Locate the cell with the specified text and output its (X, Y) center coordinate. 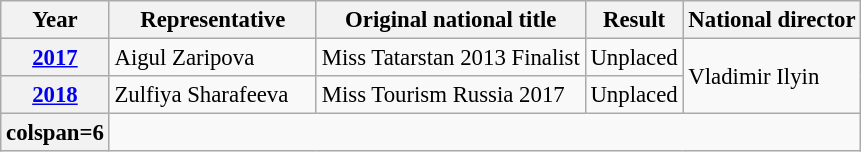
Year (55, 20)
Vladimir Ilyin (772, 76)
Aigul Zaripova (212, 58)
Original national title (450, 20)
National director (772, 20)
Zulfiya Sharafeeva (212, 95)
2018 (55, 95)
Representative (212, 20)
Miss Tourism Russia 2017 (450, 95)
Miss Tatarstan 2013 Finalist (450, 58)
2017 (55, 58)
Result (634, 20)
colspan=6 (55, 133)
